Find where the given text appears and provide that cell's center as [X, Y] coordinate. 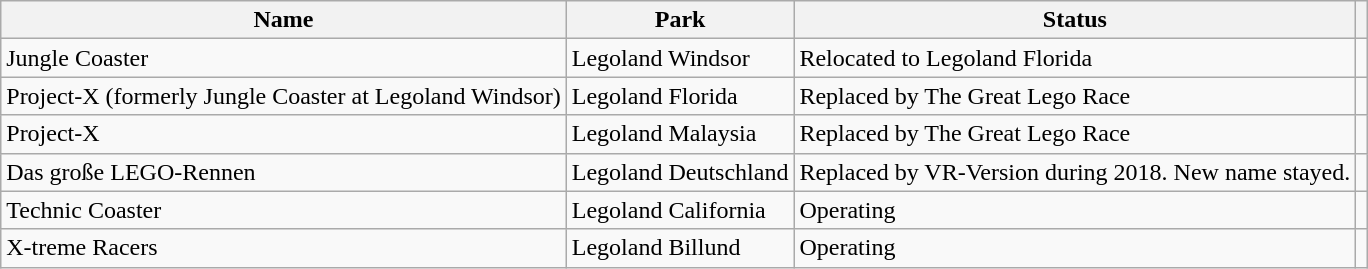
Legoland Malaysia [680, 134]
Relocated to Legoland Florida [1075, 58]
Project-X (formerly Jungle Coaster at Legoland Windsor) [284, 96]
Replaced by VR-Version during 2018. New name stayed. [1075, 172]
Legoland Florida [680, 96]
Park [680, 20]
Technic Coaster [284, 210]
X-treme Racers [284, 248]
Project-X [284, 134]
Name [284, 20]
Legoland California [680, 210]
Status [1075, 20]
Legoland Deutschland [680, 172]
Legoland Billund [680, 248]
Jungle Coaster [284, 58]
Das große LEGO-Rennen [284, 172]
Legoland Windsor [680, 58]
